Identify which cell holds the provided text, then report its (x, y) central coordinate. 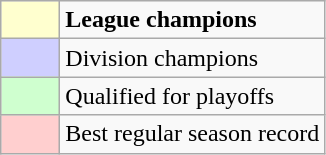
Division champions (192, 58)
League champions (192, 20)
Qualified for playoffs (192, 96)
Best regular season record (192, 134)
